Determine the (X, Y) coordinate at the center of the cell enclosing the given text.  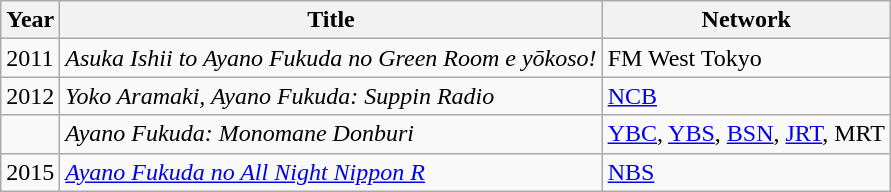
2015 (30, 172)
Yoko Aramaki, Ayano Fukuda: Suppin Radio (331, 96)
Asuka Ishii to Ayano Fukuda no Green Room e yōkoso! (331, 58)
Year (30, 20)
NCB (746, 96)
Title (331, 20)
2011 (30, 58)
FM West Tokyo (746, 58)
Network (746, 20)
YBC, YBS, BSN, JRT, MRT (746, 134)
NBS (746, 172)
2012 (30, 96)
Ayano Fukuda: Monomane Donburi (331, 134)
Ayano Fukuda no All Night Nippon R (331, 172)
